Locate the cell with the specified text and output its [X, Y] center coordinate. 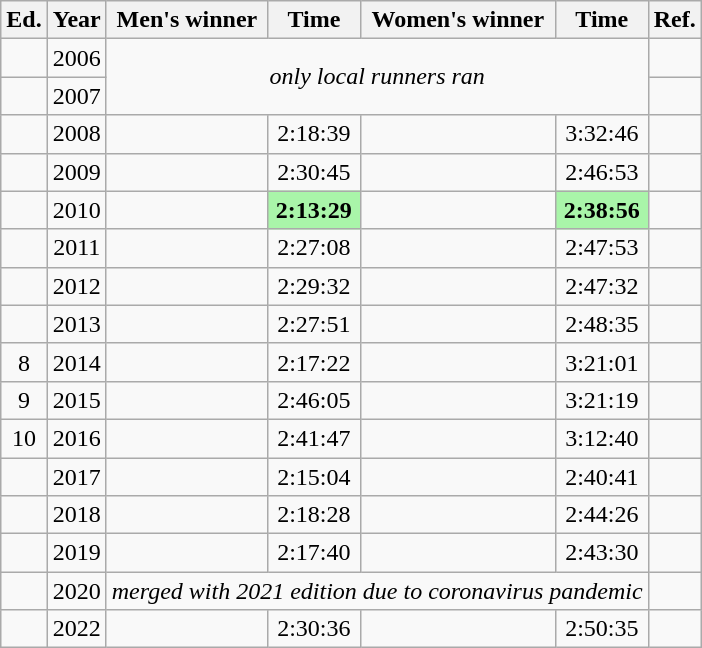
2:27:51 [314, 324]
Men's winner [186, 20]
2:48:35 [602, 324]
2:38:56 [602, 210]
2009 [76, 172]
2013 [76, 324]
2:29:32 [314, 286]
2007 [76, 96]
2:46:05 [314, 400]
2:47:53 [602, 248]
2:30:36 [314, 629]
2:17:40 [314, 553]
merged with 2021 edition due to coronavirus pandemic [377, 591]
Ed. [24, 20]
2014 [76, 362]
2:44:26 [602, 515]
2:17:22 [314, 362]
2:27:08 [314, 248]
2:13:29 [314, 210]
Women's winner [458, 20]
2011 [76, 248]
2:41:47 [314, 438]
2010 [76, 210]
2020 [76, 591]
2019 [76, 553]
3:12:40 [602, 438]
2016 [76, 438]
10 [24, 438]
3:21:19 [602, 400]
2:50:35 [602, 629]
3:32:46 [602, 134]
2:18:39 [314, 134]
2:46:53 [602, 172]
8 [24, 362]
2:47:32 [602, 286]
2006 [76, 58]
2:40:41 [602, 477]
2012 [76, 286]
9 [24, 400]
2008 [76, 134]
Year [76, 20]
Ref. [674, 20]
2:18:28 [314, 515]
2:30:45 [314, 172]
2:15:04 [314, 477]
only local runners ran [377, 77]
2018 [76, 515]
2:43:30 [602, 553]
2022 [76, 629]
2017 [76, 477]
3:21:01 [602, 362]
2015 [76, 400]
